Detect which cell encompasses the target text, then output its (X, Y) center coordinate. 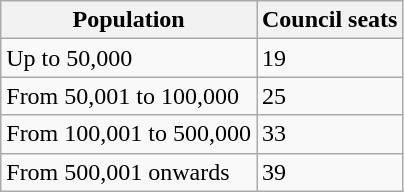
33 (329, 134)
Council seats (329, 20)
25 (329, 96)
From 500,001 onwards (129, 172)
Population (129, 20)
Up to 50,000 (129, 58)
39 (329, 172)
19 (329, 58)
From 100,001 to 500,000 (129, 134)
From 50,001 to 100,000 (129, 96)
